Detect which cell encompasses the target text, then output its [X, Y] center coordinate. 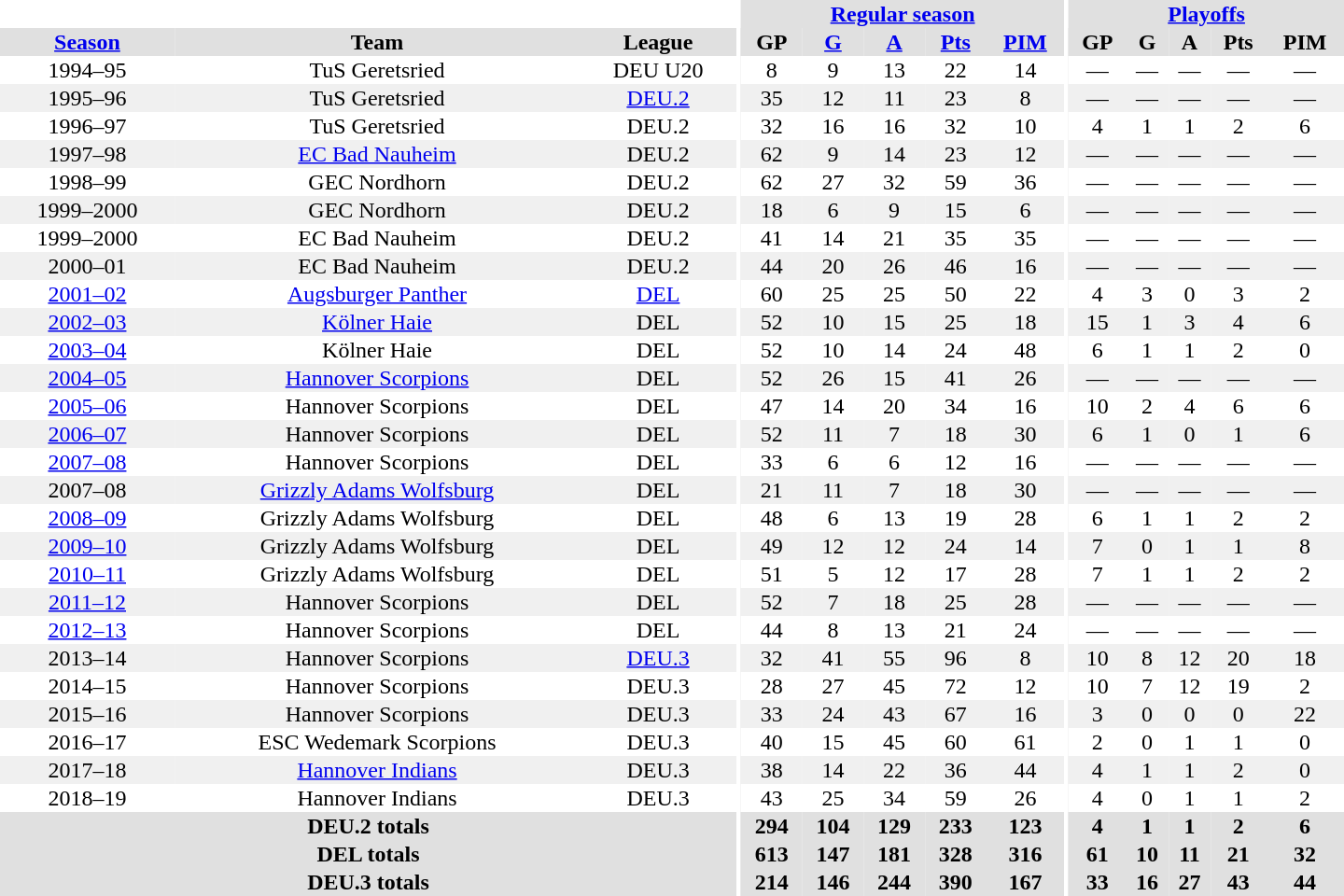
DEU U20 [658, 70]
League [658, 42]
1994–95 [88, 70]
2011–12 [88, 602]
49 [772, 546]
123 [1026, 826]
2003–04 [88, 350]
5 [833, 574]
2010–11 [88, 574]
1996–97 [88, 126]
129 [894, 826]
67 [956, 714]
2004–05 [88, 378]
146 [833, 882]
Playoffs [1206, 14]
1998–99 [88, 182]
328 [956, 854]
Season [88, 42]
214 [772, 882]
51 [772, 574]
167 [1026, 882]
2001–02 [88, 294]
40 [772, 742]
DEU.2 totals [368, 826]
50 [956, 294]
147 [833, 854]
294 [772, 826]
DEL totals [368, 854]
2009–10 [88, 546]
2014–15 [88, 686]
47 [772, 406]
72 [956, 686]
2000–01 [88, 266]
DEU.3 totals [368, 882]
233 [956, 826]
181 [894, 854]
2012–13 [88, 630]
244 [894, 882]
46 [956, 266]
1997–98 [88, 154]
2016–17 [88, 742]
1995–96 [88, 98]
55 [894, 658]
2015–16 [88, 714]
Augsburger Panther [377, 294]
2005–06 [88, 406]
ESC Wedemark Scorpions [377, 742]
390 [956, 882]
2017–18 [88, 770]
2013–14 [88, 658]
2008–09 [88, 518]
96 [956, 658]
Regular season [903, 14]
17 [956, 574]
38 [772, 770]
613 [772, 854]
2018–19 [88, 798]
104 [833, 826]
2002–03 [88, 322]
316 [1026, 854]
Team [377, 42]
2006–07 [88, 434]
